Determine the [X, Y] coordinate at the center of the cell enclosing the given text.  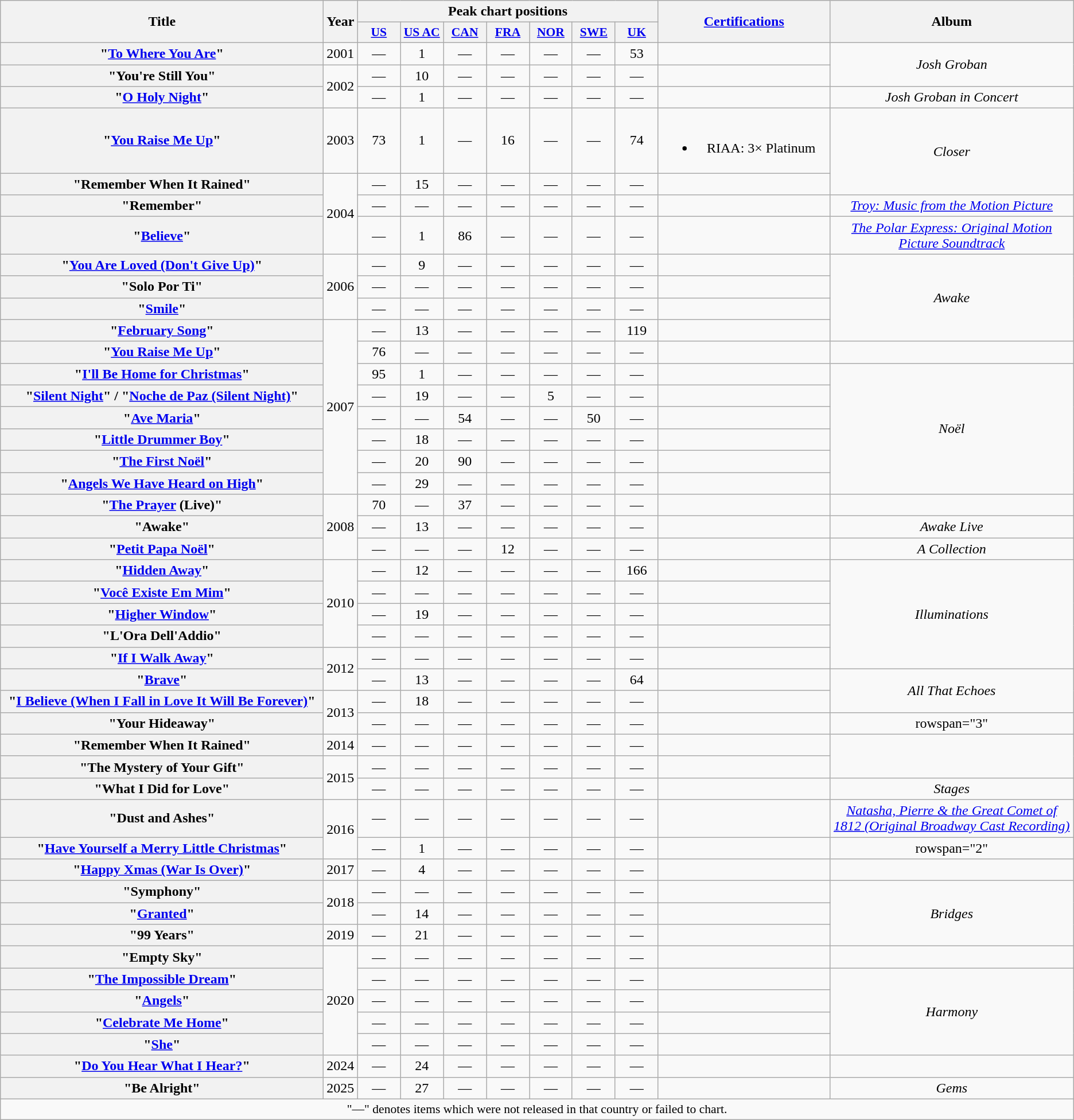
"The Prayer (Live)" [162, 505]
NOR [551, 33]
A Collection [951, 549]
53 [637, 53]
FRA [508, 33]
50 [593, 417]
Title [162, 22]
2019 [341, 935]
2013 [341, 712]
"Ave Maria" [162, 417]
CAN [465, 33]
"Empty Sky" [162, 957]
US AC [422, 33]
"Awake" [162, 527]
"Symphony" [162, 892]
"O Holy Night" [162, 97]
"—" denotes items which were not released in that country or failed to chart. [537, 1109]
119 [637, 330]
2024 [341, 1066]
All That Echoes [951, 690]
"Dust and Ashes" [162, 818]
RIAA: 3× Platinum [744, 141]
"Remember" [162, 206]
rowspan="2" [951, 848]
15 [422, 184]
14 [422, 914]
5 [551, 396]
2006 [341, 287]
70 [379, 505]
Awake [951, 298]
Certifications [744, 22]
Bridges [951, 914]
2016 [341, 829]
4 [422, 870]
2003 [341, 141]
2001 [341, 53]
16 [508, 141]
"Você Existe Em Mim" [162, 592]
Album [951, 22]
"Little Drummer Boy" [162, 439]
Troy: Music from the Motion Picture [951, 206]
Harmony [951, 1012]
2025 [341, 1088]
"If I Walk Away" [162, 658]
"Granted" [162, 914]
"The Impossible Dream" [162, 979]
"Silent Night" / "Noche de Paz (Silent Night)" [162, 396]
"Angels" [162, 1001]
166 [637, 571]
rowspan="3" [951, 723]
95 [379, 374]
29 [422, 483]
2018 [341, 903]
Awake Live [951, 527]
Stages [951, 789]
2002 [341, 86]
74 [637, 141]
"I Believe (When I Fall in Love It Will Be Forever)" [162, 701]
9 [422, 265]
"Higher Window" [162, 614]
10 [422, 75]
Josh Groban [951, 64]
"Smile" [162, 309]
Peak chart positions [508, 11]
"99 Years" [162, 935]
73 [379, 141]
37 [465, 505]
SWE [593, 33]
76 [379, 352]
20 [422, 461]
21 [422, 935]
2007 [341, 407]
24 [422, 1066]
"The Mystery of Your Gift" [162, 767]
"Have Yourself a Merry Little Christmas" [162, 848]
"Petit Papa Noël" [162, 549]
Natasha, Pierre & the Great Comet of 1812 (Original Broadway Cast Recording) [951, 818]
"Hidden Away" [162, 571]
"Your Hideaway" [162, 723]
"She" [162, 1044]
54 [465, 417]
"You Are Loved (Don't Give Up)" [162, 265]
"I'll Be Home for Christmas" [162, 374]
"Believe" [162, 235]
Noël [951, 428]
"What I Did for Love" [162, 789]
"February Song" [162, 330]
2015 [341, 778]
US [379, 33]
"Happy Xmas (War Is Over)" [162, 870]
2004 [341, 213]
2020 [341, 1001]
90 [465, 461]
"Angels We Have Heard on High" [162, 483]
"Solo Por Ti" [162, 287]
"Brave" [162, 680]
2012 [341, 669]
"Celebrate Me Home" [162, 1023]
UK [637, 33]
27 [422, 1088]
2014 [341, 745]
2008 [341, 527]
"Do You Hear What I Hear?" [162, 1066]
Illuminations [951, 614]
Year [341, 22]
"Be Alright" [162, 1088]
"L'Ora Dell'Addio" [162, 636]
"To Where You Are" [162, 53]
64 [637, 680]
86 [465, 235]
2010 [341, 603]
The Polar Express: Original Motion Picture Soundtrack [951, 235]
2017 [341, 870]
Josh Groban in Concert [951, 97]
"The First Noël" [162, 461]
Closer [951, 151]
"You're Still You" [162, 75]
Gems [951, 1088]
